Find where the given text appears and provide that cell's center as [x, y] coordinate. 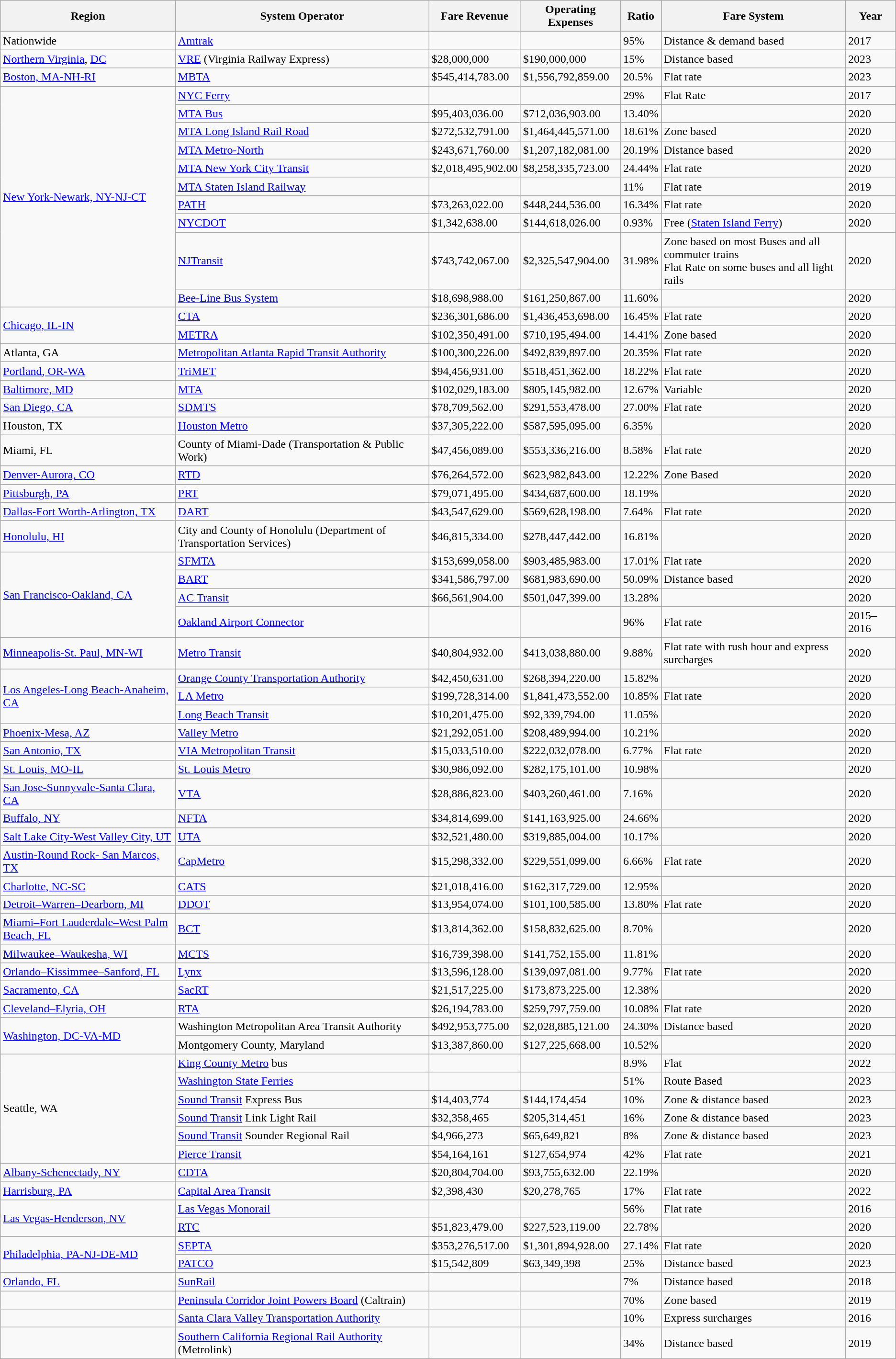
Peninsula Corridor Joint Powers Board (Caltrain) [302, 1300]
Variable [753, 389]
$15,542,809 [475, 1264]
County of Miami-Dade (Transportation & Public Work) [302, 450]
Sacramento, CA [88, 990]
7% [640, 1282]
6.77% [640, 751]
METRA [302, 335]
$162,317,729.00 [571, 886]
$93,755,632.00 [571, 1172]
Los Angeles-Long Beach-Anaheim, CA [88, 696]
$158,832,625.00 [571, 929]
Chicago, IL-IN [88, 326]
Northern Virginia, DC [88, 59]
MTA New York City Transit [302, 168]
$100,300,226.00 [475, 353]
Montgomery County, Maryland [302, 1045]
CapMetro [302, 861]
Orlando, FL [88, 1282]
22.19% [640, 1172]
$15,298,332.00 [475, 861]
$32,521,480.00 [475, 837]
$40,804,932.00 [475, 653]
Pittsburgh, PA [88, 493]
$21,018,416.00 [475, 886]
Harrisburg, PA [88, 1190]
16.81% [640, 536]
SEPTA [302, 1246]
$448,244,536.00 [571, 204]
Nationwide [88, 41]
Portland, OR-WA [88, 371]
$1,301,894,928.00 [571, 1246]
$518,451,362.00 [571, 371]
RTA [302, 1008]
NFTA [302, 818]
Cleveland–Elyria, OH [88, 1008]
$14,403,774 [475, 1099]
13.40% [640, 113]
$144,174,454 [571, 1099]
$743,742,067.00 [475, 260]
Zone based on most Buses and all commuter trainsFlat Rate on some buses and all light rails [753, 260]
$34,814,699.00 [475, 818]
$341,586,797.00 [475, 579]
$1,436,453,698.00 [571, 317]
24.44% [640, 168]
$20,804,704.00 [475, 1172]
NJTransit [302, 260]
Seattle, WA [88, 1109]
16.45% [640, 317]
34% [640, 1343]
7.64% [640, 511]
$4,966,273 [475, 1136]
MCTS [302, 953]
$92,339,794.00 [571, 714]
$282,175,101.00 [571, 769]
2018 [870, 1282]
$229,551,099.00 [571, 861]
$127,654,974 [571, 1154]
25% [640, 1264]
$94,456,931.00 [475, 371]
20.35% [640, 353]
Capital Area Transit [302, 1190]
$403,260,461.00 [571, 794]
Express surcharges [753, 1318]
Santa Clara Valley Transportation Authority [302, 1318]
Lynx [302, 972]
Fare System [753, 16]
San Francisco-Oakland, CA [88, 595]
24.66% [640, 818]
St. Louis, MO-IL [88, 769]
Operating Expenses [571, 16]
$2,398,430 [475, 1190]
Charlotte, NC-SC [88, 886]
Miami–Fort Lauderdale–West Palm Beach, FL [88, 929]
50.09% [640, 579]
18.61% [640, 132]
$278,447,442.00 [571, 536]
Sound Transit Express Bus [302, 1099]
$236,301,686.00 [475, 317]
$553,336,216.00 [571, 450]
$30,986,092.00 [475, 769]
$141,163,925.00 [571, 818]
Miami, FL [88, 450]
RTC [302, 1227]
New York-Newark, NY-NJ-CT [88, 197]
$227,523,119.00 [571, 1227]
$78,709,562.00 [475, 408]
16% [640, 1118]
Route Based [753, 1081]
$79,071,495.00 [475, 493]
20.19% [640, 150]
Amtrak [302, 41]
$32,358,465 [475, 1118]
$492,839,897.00 [571, 353]
SunRail [302, 1282]
$63,349,398 [571, 1264]
14.41% [640, 335]
$127,225,668.00 [571, 1045]
6.66% [640, 861]
Sound Transit Link Light Rail [302, 1118]
Austin-Round Rock- San Marcos, TX [88, 861]
Valley Metro [302, 733]
$42,450,631.00 [475, 678]
$13,954,074.00 [475, 904]
Ratio [640, 16]
Washington Metropolitan Area Transit Authority [302, 1027]
Minneapolis-St. Paul, MN-WI [88, 653]
Year [870, 16]
Bee-Line Bus System [302, 298]
Philadelphia, PA-NJ-DE-MD [88, 1255]
$28,000,000 [475, 59]
Houston, TX [88, 426]
SacRT [302, 990]
MTA Metro-North [302, 150]
0.93% [640, 223]
$1,841,473,552.00 [571, 696]
8.9% [640, 1063]
VTA [302, 794]
$13,814,362.00 [475, 929]
NYC Ferry [302, 95]
San Diego, CA [88, 408]
SDMTS [302, 408]
10.52% [640, 1045]
Flat rate with rush hour and express surcharges [753, 653]
$46,815,334.00 [475, 536]
Buffalo, NY [88, 818]
$73,263,022.00 [475, 204]
Metropolitan Atlanta Rapid Transit Authority [302, 353]
Denver-Aurora, CO [88, 475]
18.22% [640, 371]
$43,547,629.00 [475, 511]
$101,100,585.00 [571, 904]
MTA Bus [302, 113]
San Jose-Sunnyvale-Santa Clara, CA [88, 794]
Boston, MA-NH-RI [88, 77]
BART [302, 579]
Las Vegas-Henderson, NV [88, 1218]
$501,047,399.00 [571, 597]
42% [640, 1154]
8.58% [640, 450]
Sound Transit Sounder Regional Rail [302, 1136]
DDOT [302, 904]
$205,314,451 [571, 1118]
PATCO [302, 1264]
31.98% [640, 260]
2015–2016 [870, 623]
18.19% [640, 493]
$47,456,089.00 [475, 450]
$291,553,478.00 [571, 408]
$319,885,004.00 [571, 837]
$434,687,600.00 [571, 493]
Las Vegas Monorail [302, 1209]
NYCDOT [302, 223]
Phoenix-Mesa, AZ [88, 733]
CTA [302, 317]
Houston Metro [302, 426]
12.67% [640, 389]
Atlanta, GA [88, 353]
Baltimore, MD [88, 389]
MTA [302, 389]
CATS [302, 886]
Zone Based [753, 475]
Milwaukee–Waukesha, WI [88, 953]
$54,164,161 [475, 1154]
9.77% [640, 972]
15.82% [640, 678]
11.60% [640, 298]
22.78% [640, 1227]
System Operator [302, 16]
$66,561,904.00 [475, 597]
$413,038,880.00 [571, 653]
Pierce Transit [302, 1154]
TriMET [302, 371]
7.16% [640, 794]
$903,485,983.00 [571, 561]
Metro Transit [302, 653]
$37,305,222.00 [475, 426]
San Antonio, TX [88, 751]
96% [640, 623]
$76,264,572.00 [475, 475]
$545,414,783.00 [475, 77]
City and County of Honolulu (Department of Transportation Services) [302, 536]
11% [640, 186]
CDTA [302, 1172]
15% [640, 59]
8.70% [640, 929]
$712,036,903.00 [571, 113]
12.22% [640, 475]
$353,276,517.00 [475, 1246]
$51,823,479.00 [475, 1227]
$13,596,128.00 [475, 972]
$268,394,220.00 [571, 678]
Fare Revenue [475, 16]
SFMTA [302, 561]
PRT [302, 493]
$26,194,783.00 [475, 1008]
$587,595,095.00 [571, 426]
Flat [753, 1063]
Region [88, 16]
$1,342,638.00 [475, 223]
Oakland Airport Connector [302, 623]
13.28% [640, 597]
$13,387,860.00 [475, 1045]
27.00% [640, 408]
$569,628,198.00 [571, 511]
95% [640, 41]
10.08% [640, 1008]
$710,195,494.00 [571, 335]
$161,250,867.00 [571, 298]
$199,728,314.00 [475, 696]
6.35% [640, 426]
$95,403,036.00 [475, 113]
$805,145,982.00 [571, 389]
51% [640, 1081]
17.01% [640, 561]
MBTA [302, 77]
12.95% [640, 886]
$2,325,547,904.00 [571, 260]
BCT [302, 929]
St. Louis Metro [302, 769]
Detroit–Warren–Dearborn, MI [88, 904]
Orange County Transportation Authority [302, 678]
Orlando–Kissimmee–Sanford, FL [88, 972]
$102,029,183.00 [475, 389]
20.5% [640, 77]
13.80% [640, 904]
10.21% [640, 733]
Long Beach Transit [302, 714]
$65,649,821 [571, 1136]
Salt Lake City-West Valley City, UT [88, 837]
Free (Staten Island Ferry) [753, 223]
VRE (Virginia Railway Express) [302, 59]
70% [640, 1300]
$21,292,051.00 [475, 733]
17% [640, 1190]
$190,000,000 [571, 59]
10.85% [640, 696]
$2,028,885,121.00 [571, 1027]
$16,739,398.00 [475, 953]
$623,982,843.00 [571, 475]
10.98% [640, 769]
11.05% [640, 714]
LA Metro [302, 696]
Honolulu, HI [88, 536]
12.38% [640, 990]
RTD [302, 475]
Albany-Schenectady, NY [88, 1172]
$21,517,225.00 [475, 990]
24.30% [640, 1027]
9.88% [640, 653]
Flat Rate [753, 95]
$20,278,765 [571, 1190]
27.14% [640, 1246]
AC Transit [302, 597]
$492,953,775.00 [475, 1027]
Dallas-Fort Worth-Arlington, TX [88, 511]
$153,699,058.00 [475, 561]
DART [302, 511]
$28,886,823.00 [475, 794]
VIA Metropolitan Transit [302, 751]
$208,489,994.00 [571, 733]
$259,797,759.00 [571, 1008]
Distance & demand based [753, 41]
$15,033,510.00 [475, 751]
11.81% [640, 953]
$1,464,445,571.00 [571, 132]
Southern California Regional Rail Authority (Metrolink) [302, 1343]
$10,201,475.00 [475, 714]
MTA Staten Island Railway [302, 186]
Washington, DC-VA-MD [88, 1036]
$1,207,182,081.00 [571, 150]
56% [640, 1209]
$272,532,791.00 [475, 132]
2021 [870, 1154]
$141,752,155.00 [571, 953]
$18,698,988.00 [475, 298]
$144,618,026.00 [571, 223]
PATH [302, 204]
$8,258,335,723.00 [571, 168]
$139,097,081.00 [571, 972]
$173,873,225.00 [571, 990]
29% [640, 95]
$1,556,792,859.00 [571, 77]
Washington State Ferries [302, 1081]
10.17% [640, 837]
16.34% [640, 204]
$681,983,690.00 [571, 579]
King County Metro bus [302, 1063]
$222,032,078.00 [571, 751]
$243,671,760.00 [475, 150]
8% [640, 1136]
$102,350,491.00 [475, 335]
MTA Long Island Rail Road [302, 132]
UTA [302, 837]
$2,018,495,902.00 [475, 168]
